From the cell containing the given text, extract its center point as [X, Y] coordinate. 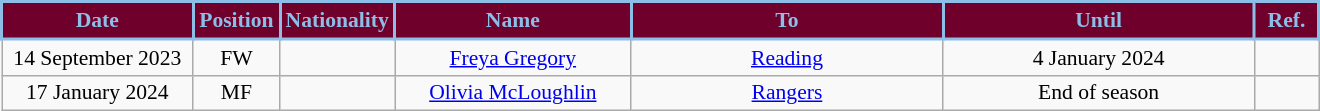
Ref. [1286, 20]
End of season [1099, 93]
FW [236, 57]
Date [98, 20]
To [787, 20]
4 January 2024 [1099, 57]
14 September 2023 [98, 57]
MF [236, 93]
Reading [787, 57]
Nationality [338, 20]
Freya Gregory [514, 57]
Until [1099, 20]
Position [236, 20]
Name [514, 20]
17 January 2024 [98, 93]
Rangers [787, 93]
Olivia McLoughlin [514, 93]
